Identify which cell holds the provided text, then report its (X, Y) central coordinate. 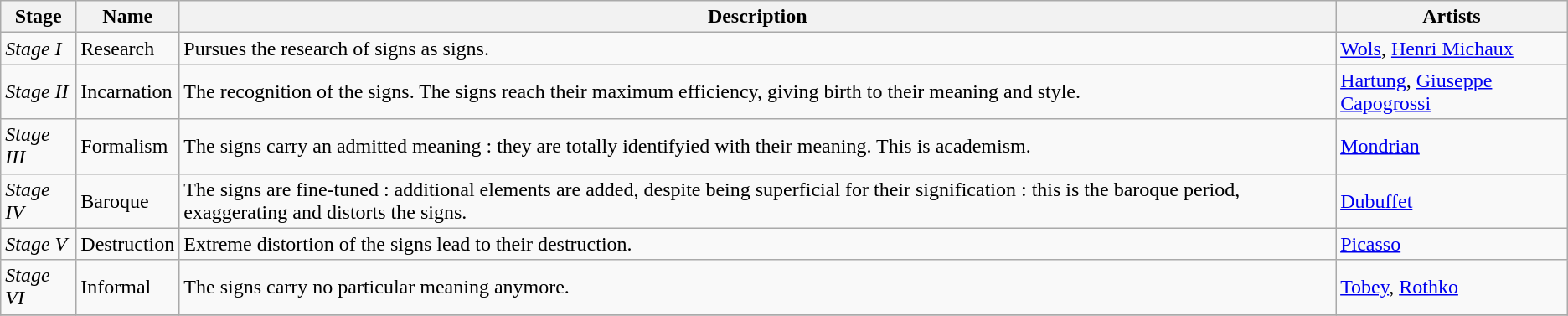
Description (757, 17)
Stage I (39, 49)
Stage (39, 17)
Picasso (1452, 244)
Tobey, Rothko (1452, 287)
The signs carry an admitted meaning : they are totally identifyied with their meaning. This is academism. (757, 146)
Dubuffet (1452, 201)
Stage VI (39, 287)
Extreme distortion of the signs lead to their destruction. (757, 244)
Stage IV (39, 201)
Hartung, Giuseppe Capogrossi (1452, 92)
The recognition of the signs. The signs reach their maximum efficiency, giving birth to their meaning and style. (757, 92)
Pursues the research of signs as signs. (757, 49)
Stage II (39, 92)
Baroque (127, 201)
Research (127, 49)
Informal (127, 287)
The signs carry no particular meaning anymore. (757, 287)
Incarnation (127, 92)
Wols, Henri Michaux (1452, 49)
Artists (1452, 17)
Stage V (39, 244)
Stage III (39, 146)
Mondrian (1452, 146)
Name (127, 17)
Destruction (127, 244)
Formalism (127, 146)
